Determine the (X, Y) coordinate at the center of the cell enclosing the given text.  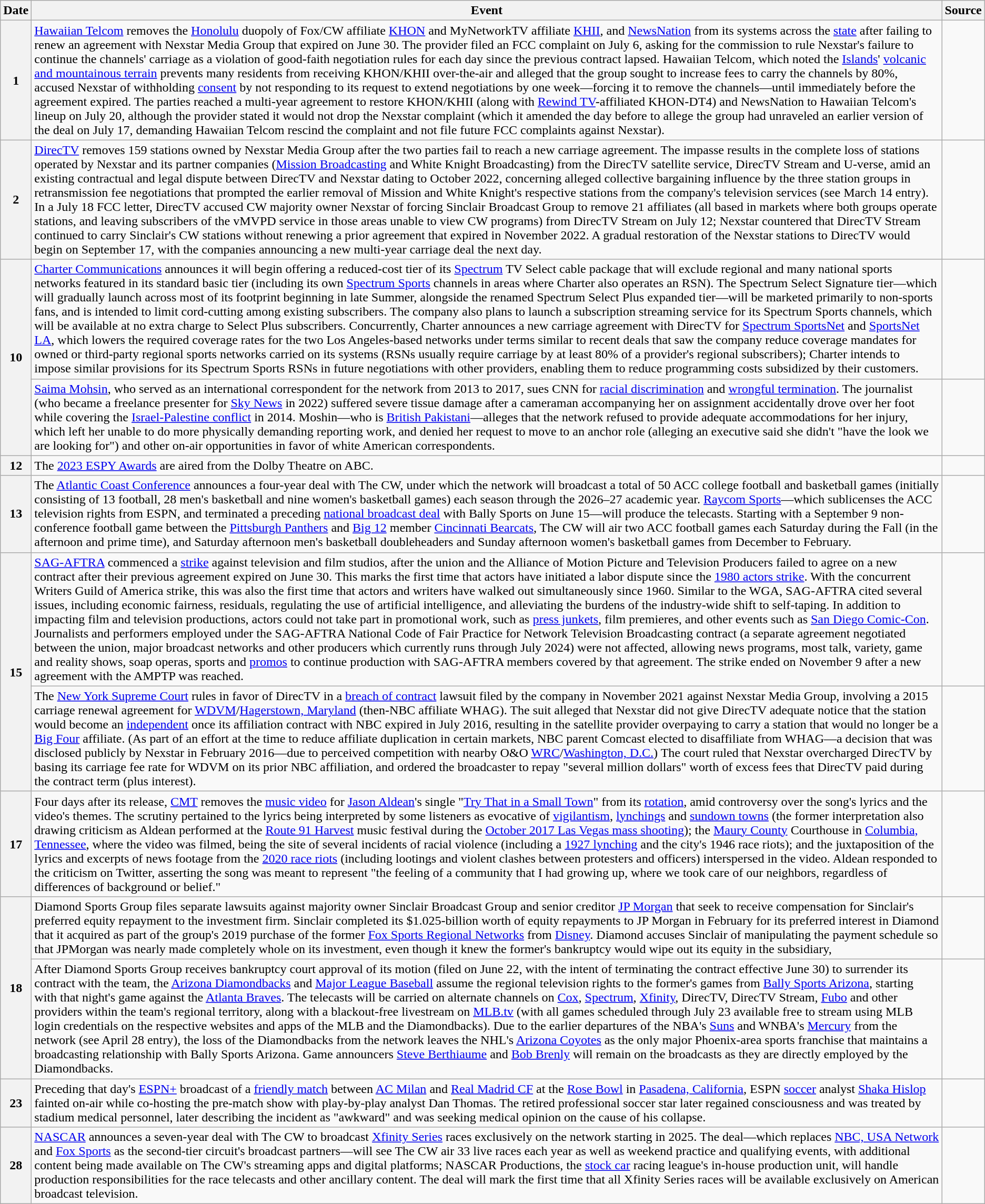
13 (16, 514)
23 (16, 1102)
Date (16, 11)
The 2023 ESPY Awards are aired from the Dolby Theatre on ABC. (487, 466)
18 (16, 987)
12 (16, 466)
Source (963, 11)
2 (16, 200)
10 (16, 358)
28 (16, 1166)
15 (16, 672)
Event (487, 11)
17 (16, 844)
1 (16, 80)
